Find where the given text appears and provide that cell's center as [x, y] coordinate. 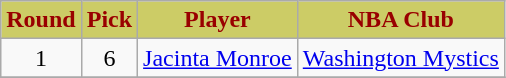
Washington Mystics [400, 58]
Player [218, 20]
Round [41, 20]
6 [109, 58]
Jacinta Monroe [218, 58]
NBA Club [400, 20]
Pick [109, 20]
1 [41, 58]
